Return [X, Y] of the center of cell containing provided text 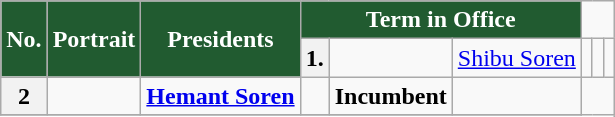
Shibu Soren [516, 58]
1. [314, 58]
Incumbent [390, 96]
Presidents [220, 39]
2 [24, 96]
Hemant Soren [220, 96]
No. [24, 39]
Portrait [94, 39]
Term in Office [440, 20]
